Find where the given text appears and provide that cell's center as (X, Y) coordinate. 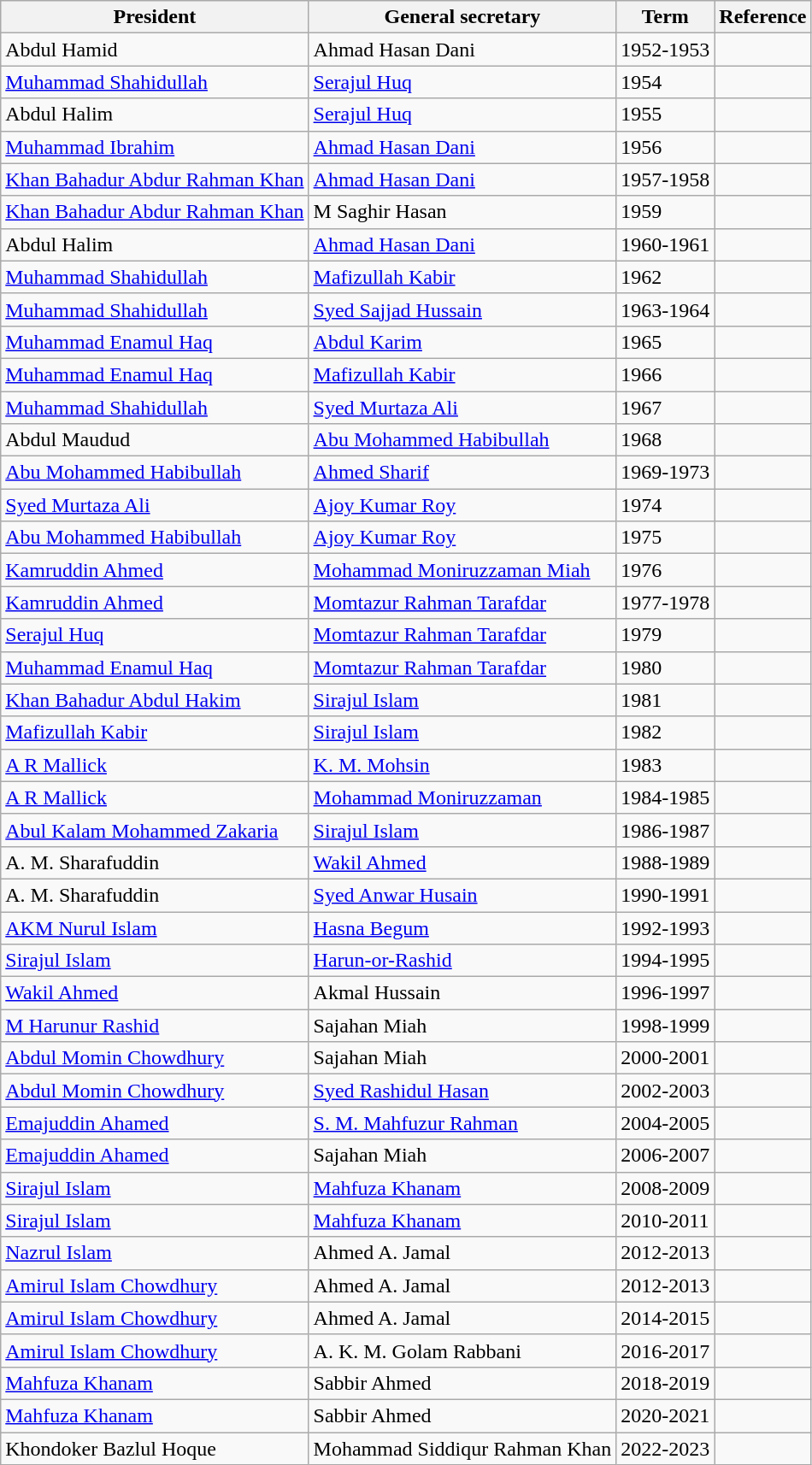
Hasna Begum (462, 927)
2006-2007 (665, 1156)
1956 (665, 147)
Syed Sajjad Hussain (462, 309)
1976 (665, 570)
2000-2001 (665, 1058)
Abdul Hamid (155, 50)
1960-1961 (665, 244)
Term (665, 17)
2018-2019 (665, 1383)
1965 (665, 342)
Ahmed Sharif (462, 473)
President (155, 17)
1996-1997 (665, 993)
2016-2017 (665, 1350)
2020-2021 (665, 1415)
1962 (665, 277)
S. M. Mahfuzur Rahman (462, 1123)
1983 (665, 765)
1959 (665, 212)
K. M. Mohsin (462, 765)
Abul Kalam Mohammed Zakaria (155, 830)
M Saghir Hasan (462, 212)
Akmal Hussain (462, 993)
1977-1978 (665, 603)
1979 (665, 635)
Muhammad Ibrahim (155, 147)
A. K. M. Golam Rabbani (462, 1350)
Khondoker Bazlul Hoque (155, 1449)
1990-1991 (665, 895)
Reference (762, 17)
1986-1987 (665, 830)
Abdul Maudud (155, 440)
Syed Anwar Husain (462, 895)
Harun-or-Rashid (462, 961)
1957-1958 (665, 179)
2014-2015 (665, 1318)
Mohammad Moniruzzaman (462, 797)
1955 (665, 115)
2002-2003 (665, 1091)
2022-2023 (665, 1449)
2004-2005 (665, 1123)
1968 (665, 440)
1969-1973 (665, 473)
Nazrul Islam (155, 1253)
1966 (665, 374)
1981 (665, 700)
M Harunur Rashid (155, 1026)
1988-1989 (665, 862)
1998-1999 (665, 1026)
1963-1964 (665, 309)
AKM Nurul Islam (155, 927)
1974 (665, 505)
2008-2009 (665, 1188)
Syed Rashidul Hasan (462, 1091)
Khan Bahadur Abdul Hakim (155, 700)
1980 (665, 668)
1982 (665, 732)
1975 (665, 538)
2010-2011 (665, 1221)
Mohammad Moniruzzaman Miah (462, 570)
General secretary (462, 17)
1954 (665, 82)
Mohammad Siddiqur Rahman Khan (462, 1449)
1967 (665, 408)
1994-1995 (665, 961)
1952-1953 (665, 50)
Abdul Karim (462, 342)
1984-1985 (665, 797)
1992-1993 (665, 927)
